Search for the cell housing the specified text and yield its (x, y) center coordinate. 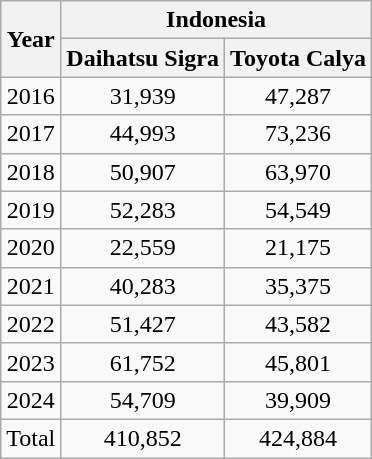
2021 (31, 286)
61,752 (143, 362)
52,283 (143, 210)
424,884 (298, 438)
39,909 (298, 400)
410,852 (143, 438)
63,970 (298, 172)
2016 (31, 96)
21,175 (298, 248)
54,549 (298, 210)
50,907 (143, 172)
31,939 (143, 96)
35,375 (298, 286)
Toyota Calya (298, 58)
Indonesia (216, 20)
40,283 (143, 286)
45,801 (298, 362)
Daihatsu Sigra (143, 58)
44,993 (143, 134)
Total (31, 438)
2023 (31, 362)
22,559 (143, 248)
2022 (31, 324)
51,427 (143, 324)
2019 (31, 210)
43,582 (298, 324)
2020 (31, 248)
2024 (31, 400)
2018 (31, 172)
47,287 (298, 96)
73,236 (298, 134)
2017 (31, 134)
54,709 (143, 400)
Year (31, 39)
